From the cell containing the given text, extract its center point as (X, Y) coordinate. 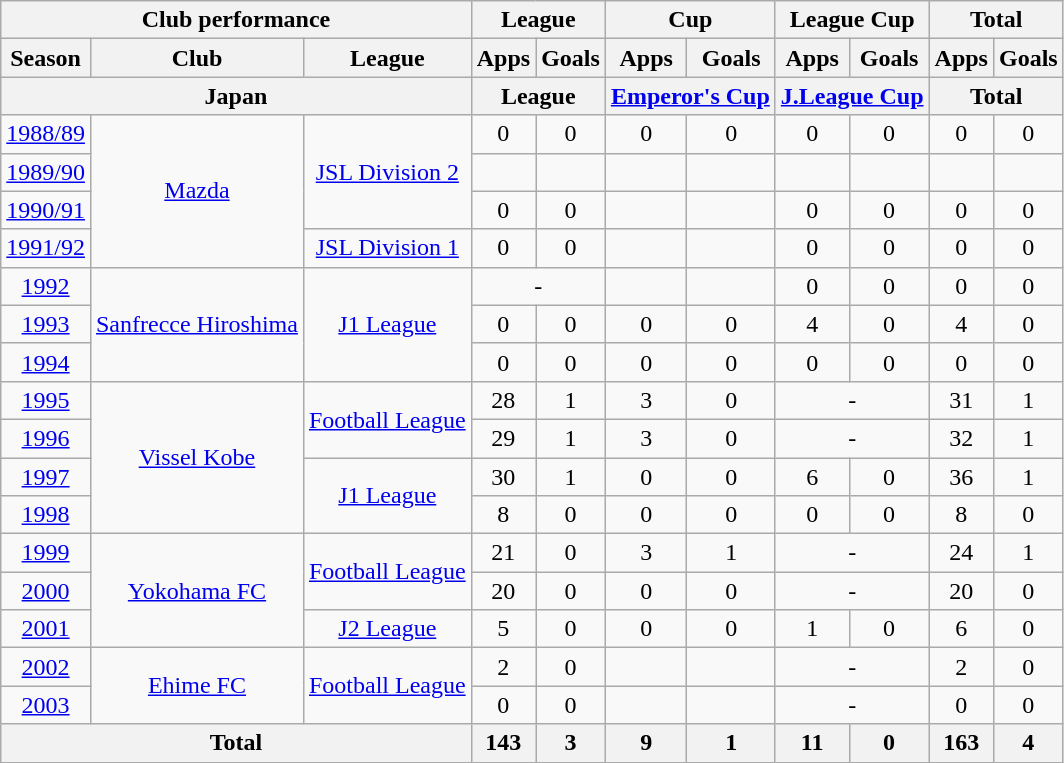
1993 (46, 324)
2000 (46, 591)
Emperor's Cup (690, 96)
JSL Division 1 (387, 248)
Cup (690, 20)
2003 (46, 705)
29 (503, 438)
31 (961, 400)
Season (46, 58)
1989/90 (46, 172)
1997 (46, 477)
1995 (46, 400)
2002 (46, 667)
32 (961, 438)
Japan (236, 96)
1996 (46, 438)
1992 (46, 286)
J.League Cup (852, 96)
30 (503, 477)
1988/89 (46, 134)
28 (503, 400)
1998 (46, 515)
2001 (46, 629)
143 (503, 743)
36 (961, 477)
5 (503, 629)
1991/92 (46, 248)
11 (812, 743)
Yokohama FC (196, 591)
Ehime FC (196, 686)
JSL Division 2 (387, 172)
J2 League (387, 629)
Club performance (236, 20)
163 (961, 743)
1999 (46, 553)
Mazda (196, 191)
Sanfrecce Hiroshima (196, 324)
24 (961, 553)
9 (646, 743)
Vissel Kobe (196, 457)
League Cup (852, 20)
Club (196, 58)
1990/91 (46, 210)
21 (503, 553)
1994 (46, 362)
